Locate the cell with the specified text and output its (X, Y) center coordinate. 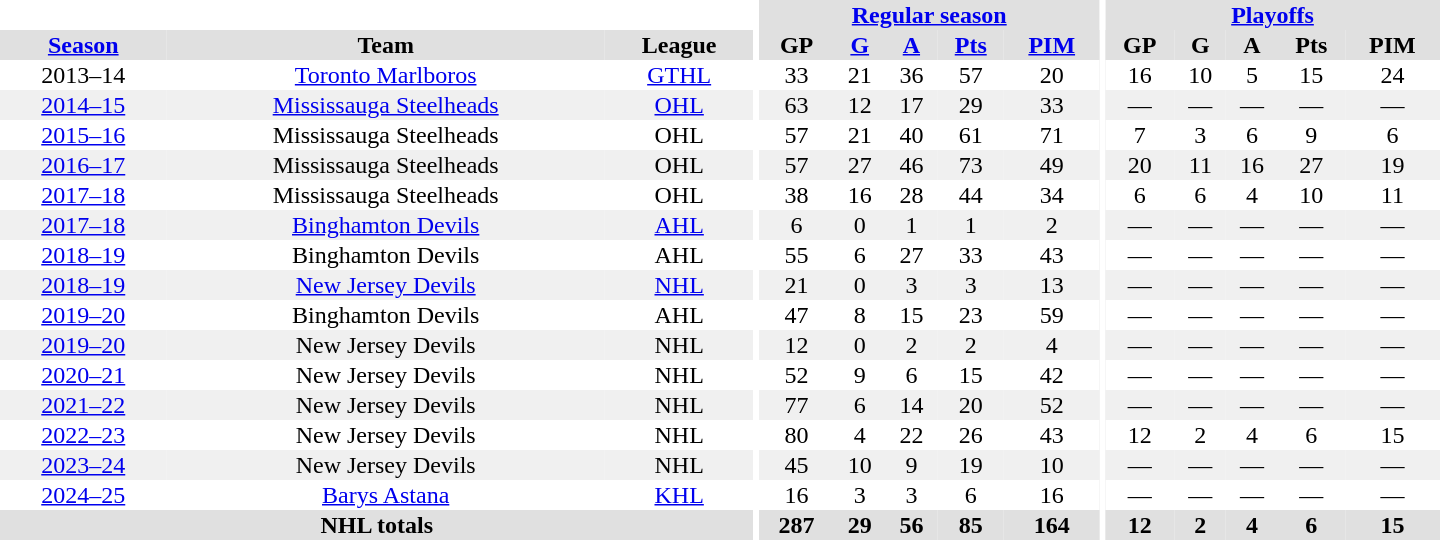
GTHL (680, 75)
80 (796, 435)
59 (1052, 315)
Season (84, 45)
2013–14 (84, 75)
55 (796, 255)
League (680, 45)
13 (1052, 285)
28 (912, 195)
24 (1392, 75)
Barys Astana (386, 495)
2016–17 (84, 165)
61 (970, 135)
23 (970, 315)
77 (796, 405)
38 (796, 195)
63 (796, 105)
8 (860, 315)
42 (1052, 375)
Regular season (929, 15)
22 (912, 435)
34 (1052, 195)
49 (1052, 165)
36 (912, 75)
40 (912, 135)
Team (386, 45)
46 (912, 165)
85 (970, 525)
164 (1052, 525)
2022–23 (84, 435)
NHL totals (376, 525)
47 (796, 315)
287 (796, 525)
7 (1140, 135)
2024–25 (84, 495)
14 (912, 405)
KHL (680, 495)
71 (1052, 135)
2023–24 (84, 465)
2014–15 (84, 105)
2015–16 (84, 135)
73 (970, 165)
Toronto Marlboros (386, 75)
5 (1252, 75)
26 (970, 435)
17 (912, 105)
56 (912, 525)
Playoffs (1272, 15)
2020–21 (84, 375)
44 (970, 195)
2021–22 (84, 405)
45 (796, 465)
